Scan for the cell matching the given text and deliver its [x, y] coordinate at center. 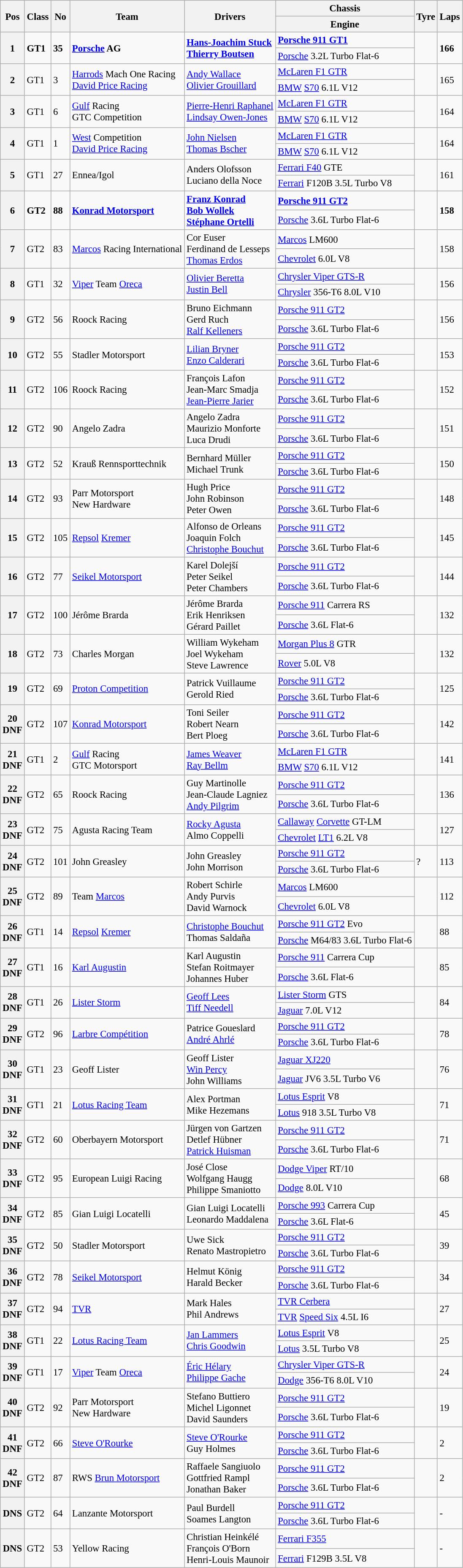
101 [61, 861]
141 [450, 759]
45 [450, 1214]
Éric Hélary Philippe Gache [230, 1372]
Porsche M64/83 3.6L Turbo Flat-6 [345, 940]
Karl Augustin [127, 967]
96 [61, 1034]
Krauß Rennsporttechnik [127, 464]
42DNF [13, 1478]
65 [61, 795]
21 [61, 1105]
144 [450, 576]
Lanzante Motorsport [127, 1514]
Harrods Mach One Racing David Price Racing [127, 79]
142 [450, 724]
Lotus 918 3.5L Turbo V8 [345, 1112]
83 [61, 249]
39 [450, 1245]
136 [450, 795]
25DNF [13, 897]
West Competition David Price Racing [127, 144]
TVR Cerbera [345, 1301]
69 [61, 689]
35DNF [13, 1245]
Chassis [345, 8]
22DNF [13, 795]
87 [61, 1478]
25 [450, 1340]
Hans-Joachim Stuck Thierry Boutsen [230, 48]
Christophe Bouchut Thomas Saldaña [230, 932]
TVR [127, 1309]
32 [61, 284]
37DNF [13, 1309]
John Greasley John Morrison [230, 861]
150 [450, 464]
Lilian Bryner Enzo Calderari [230, 355]
50 [61, 1245]
34 [450, 1277]
Uwe Sick Renato Mastropietro [230, 1245]
151 [450, 429]
8 [13, 284]
76 [450, 1069]
José Close Wolfgang Haugg Philippe Smaniotto [230, 1179]
Dodge 356-T6 8.0L V10 [345, 1380]
113 [450, 861]
Angelo Zadra Maurizio Monforte Luca Drudi [230, 429]
27DNF [13, 967]
Gian Luigi Locatelli Leonardo Maddalena [230, 1214]
Christian Heinkélé François O'Born Henri-Louis Maunoir [230, 1549]
9 [13, 319]
Porsche 911 GT1 [345, 40]
Ferrari F129B 3.5L V8 [345, 1558]
Angelo Zadra [127, 429]
Larbre Compétition [127, 1034]
Jan Lammers Chris Goodwin [230, 1340]
66 [61, 1443]
12 [13, 429]
4 [13, 144]
95 [61, 1179]
21DNF [13, 759]
107 [61, 724]
Ferrari F355 [345, 1539]
68 [450, 1179]
20DNF [13, 724]
? [425, 861]
100 [61, 615]
Gulf Racing GTC Motorsport [127, 759]
Laps [450, 16]
106 [61, 390]
Lister Storm [127, 1003]
Dodge 8.0L V10 [345, 1188]
Paul Burdell Soames Langton [230, 1514]
Hugh Price John Robinson Peter Owen [230, 499]
European Luigi Racing [127, 1179]
29DNF [13, 1034]
18 [13, 654]
Steve O'Rourke Guy Holmes [230, 1443]
Dodge Viper RT/10 [345, 1169]
Pierre-Henri Raphanel Lindsay Owen-Jones [230, 111]
15 [13, 538]
Jürgen von Gartzen Detlef Hübner Patrick Huisman [230, 1140]
24 [450, 1372]
Geoff Lister [127, 1069]
Bruno Eichmann Gerd Ruch Ralf Kelleners [230, 319]
Andy Wallace Olivier Grouillard [230, 79]
No [61, 16]
Steve O'Rourke [127, 1443]
32DNF [13, 1140]
10 [13, 355]
William Wykeham Joel Wykeham Steve Lawrence [230, 654]
Porsche 911 Carrera Cup [345, 957]
41DNF [13, 1443]
Karel Dolejší Peter Seikel Peter Chambers [230, 576]
34DNF [13, 1214]
11 [13, 390]
Pos [13, 16]
125 [450, 689]
John Greasley [127, 861]
Charles Morgan [127, 654]
75 [61, 829]
Tyre [425, 16]
Agusta Racing Team [127, 829]
John Nielsen Thomas Bscher [230, 144]
60 [61, 1140]
Anders Olofsson Luciano della Noce [230, 175]
Class [38, 16]
94 [61, 1309]
64 [61, 1514]
James Weaver Ray Bellm [230, 759]
Franz Konrad Bob Wollek Stéphane Ortelli [230, 210]
127 [450, 829]
Porsche 911 Carrera RS [345, 605]
Oberbayern Motorsport [127, 1140]
Geoff Lister Win Percy John Williams [230, 1069]
38DNF [13, 1340]
Lister Storm GTS [345, 995]
Marcos Racing International [127, 249]
148 [450, 499]
Geoff Lees Tiff Needell [230, 1003]
165 [450, 79]
23DNF [13, 829]
23 [61, 1069]
39DNF [13, 1372]
Team Marcos [127, 897]
40DNF [13, 1408]
52 [61, 464]
Alex Portman Mike Hezemans [230, 1105]
Cor Euser Ferdinand de Lesseps Thomas Erdos [230, 249]
Alfonso de Orleans Joaquin Folch Christophe Bouchut [230, 538]
Callaway Corvette GT-LM [345, 822]
152 [450, 390]
Toni Seiler Robert Nearn Bert Ploeg [230, 724]
53 [61, 1549]
161 [450, 175]
105 [61, 538]
Rover 5.0L V8 [345, 663]
Porsche 911 GT2 Evo [345, 924]
Ennea/Igol [127, 175]
Jaguar 7.0L V12 [345, 1010]
26 [61, 1003]
Karl Augustin Stefan Roitmayer Johannes Huber [230, 967]
Morgan Plus 8 GTR [345, 644]
Jaguar XJ220 [345, 1060]
TVR Speed Six 4.5L I6 [345, 1317]
Ferrari F120B 3.5L Turbo V8 [345, 183]
Raffaele Sangiuolo Gottfried Rampl Jonathan Baker [230, 1478]
Olivier Beretta Justin Bell [230, 284]
Helmut König Harald Becker [230, 1277]
Lotus 3.5L Turbo V8 [345, 1349]
7 [13, 249]
Robert Schirle Andy Purvis David Warnock [230, 897]
30DNF [13, 1069]
Stefano Buttiero Michel Ligonnet David Saunders [230, 1408]
89 [61, 897]
35 [61, 48]
Guy Martinolle Jean-Claude Lagniez Andy Pilgrim [230, 795]
Porsche 993 Carrera Cup [345, 1206]
33DNF [13, 1179]
31DNF [13, 1105]
55 [61, 355]
Rocky Agusta Almo Coppelli [230, 829]
Porsche 3.2L Turbo Flat-6 [345, 56]
Patrick Vuillaume Gerold Ried [230, 689]
90 [61, 429]
Team [127, 16]
Mark Hales Phil Andrews [230, 1309]
112 [450, 897]
Ferrari F40 GTE [345, 167]
Chevrolet LT1 6.2L V8 [345, 838]
56 [61, 319]
Porsche AG [127, 48]
Drivers [230, 16]
24DNF [13, 861]
Jaguar JV6 3.5L Turbo V6 [345, 1079]
166 [450, 48]
François Lafon Jean-Marc Smadja Jean-Pierre Jarier [230, 390]
13 [13, 464]
Chrysler 356-T6 8.0L V10 [345, 292]
Yellow Racing [127, 1549]
26DNF [13, 932]
Bernhard Müller Michael Trunk [230, 464]
Proton Competition [127, 689]
93 [61, 499]
145 [450, 538]
Engine [345, 24]
5 [13, 175]
92 [61, 1408]
84 [450, 1003]
77 [61, 576]
Jérôme Brarda Erik Henriksen Gérard Paillet [230, 615]
Gulf Racing GTC Competition [127, 111]
RWS Brun Motorsport [127, 1478]
28DNF [13, 1003]
36DNF [13, 1277]
Jérôme Brarda [127, 615]
Patrice Goueslard André Ahrlé [230, 1034]
22 [61, 1340]
Gian Luigi Locatelli [127, 1214]
73 [61, 654]
153 [450, 355]
